Identify which cell holds the provided text, then report its (X, Y) central coordinate. 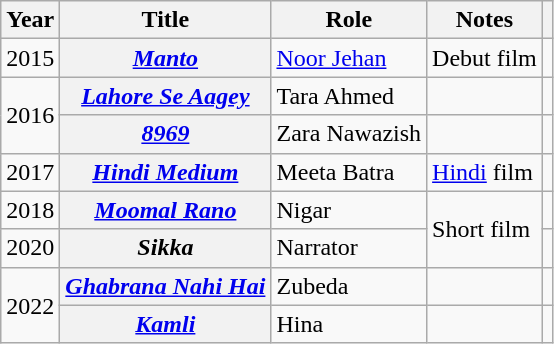
2017 (30, 172)
Role (349, 20)
Hina (349, 324)
Zubeda (349, 286)
Nigar (349, 210)
Ghabrana Nahi Hai (166, 286)
Tara Ahmed (349, 96)
Kamli (166, 324)
Debut film (485, 58)
Zara Nawazish (349, 134)
Noor Jehan (349, 58)
Short film (485, 229)
Narrator (349, 248)
2020 (30, 248)
Sikka (166, 248)
8969 (166, 134)
Notes (485, 20)
Meeta Batra (349, 172)
Title (166, 20)
2015 (30, 58)
Hindi film (485, 172)
Moomal Rano (166, 210)
Manto (166, 58)
2022 (30, 305)
Hindi Medium (166, 172)
Lahore Se Aagey (166, 96)
2016 (30, 115)
2018 (30, 210)
Year (30, 20)
